Find where the given text appears and provide that cell's center as (X, Y) coordinate. 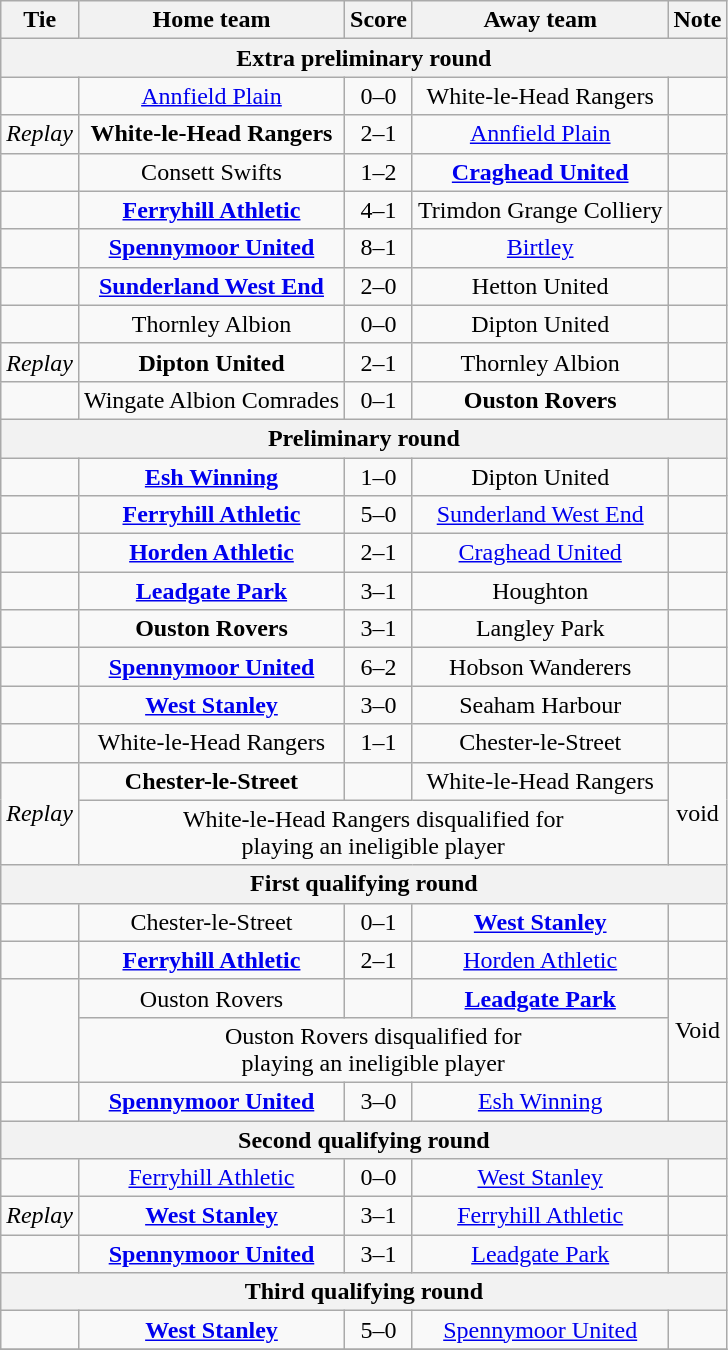
4–1 (379, 210)
Hobson Wanderers (540, 667)
1–1 (379, 743)
Away team (540, 20)
Home team (211, 20)
void (698, 814)
Ouston Rovers disqualified forplaying an ineligible player (373, 1050)
Birtley (540, 248)
2–0 (379, 286)
Note (698, 20)
Tie (40, 20)
Extra preliminary round (364, 58)
Score (379, 20)
Houghton (540, 591)
1–2 (379, 172)
Third qualifying round (364, 1292)
Langley Park (540, 629)
6–2 (379, 667)
Consett Swifts (211, 172)
White-le-Head Rangers disqualified forplaying an ineligible player (373, 832)
Void (698, 1030)
Wingate Albion Comrades (211, 400)
Seaham Harbour (540, 705)
8–1 (379, 248)
Second qualifying round (364, 1139)
Hetton United (540, 286)
First qualifying round (364, 884)
1–0 (379, 477)
Trimdon Grange Colliery (540, 210)
Preliminary round (364, 438)
